Locate the cell with the specified text and output its [x, y] center coordinate. 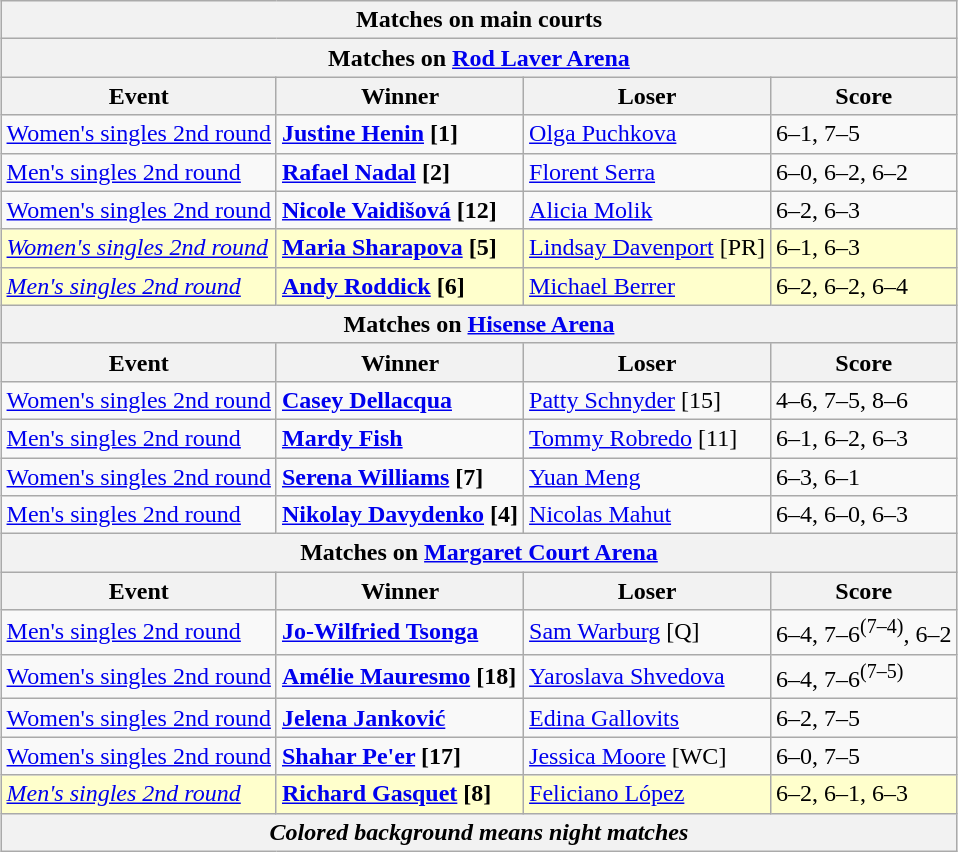
6–1, 7–5 [864, 134]
Nikolay Davydenko [4] [400, 515]
Nicolas Mahut [648, 515]
Nicole Vaidišová [12] [400, 210]
Michael Berrer [648, 286]
Tommy Robredo [11] [648, 438]
Yuan Meng [648, 477]
6–4, 7–6(7–5) [864, 676]
6–0, 7–5 [864, 756]
Jessica Moore [WC] [648, 756]
6–3, 6–1 [864, 477]
Olga Puchkova [648, 134]
Yaroslava Shvedova [648, 676]
Serena Williams [7] [400, 477]
6–2, 6–1, 6–3 [864, 794]
Patty Schnyder [15] [648, 400]
Matches on main courts [479, 20]
Edina Gallovits [648, 718]
Justine Henin [1] [400, 134]
6–4, 6–0, 6–3 [864, 515]
Richard Gasquet [8] [400, 794]
6–2, 6–3 [864, 210]
Jo-Wilfried Tsonga [400, 632]
Maria Sharapova [5] [400, 248]
Colored background means night matches [479, 832]
Sam Warburg [Q] [648, 632]
Rafael Nadal [2] [400, 172]
Matches on Margaret Court Arena [479, 553]
6–1, 6–3 [864, 248]
6–1, 6–2, 6–3 [864, 438]
6–2, 6–2, 6–4 [864, 286]
Shahar Pe'er [17] [400, 756]
Lindsay Davenport [PR] [648, 248]
Florent Serra [648, 172]
Jelena Janković [400, 718]
4–6, 7–5, 8–6 [864, 400]
6–2, 7–5 [864, 718]
Amélie Mauresmo [18] [400, 676]
Mardy Fish [400, 438]
6–0, 6–2, 6–2 [864, 172]
Matches on Rod Laver Arena [479, 58]
Andy Roddick [6] [400, 286]
Matches on Hisense Arena [479, 324]
Casey Dellacqua [400, 400]
6–4, 7–6(7–4), 6–2 [864, 632]
Feliciano López [648, 794]
Alicia Molik [648, 210]
